Extract the (X, Y) coordinate from the center of the cell holding the provided text.  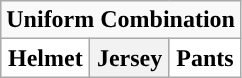
Jersey (130, 58)
Pants (204, 58)
Helmet (46, 58)
Uniform Combination (121, 20)
